Scan for the cell matching the given text and deliver its (X, Y) coordinate at center. 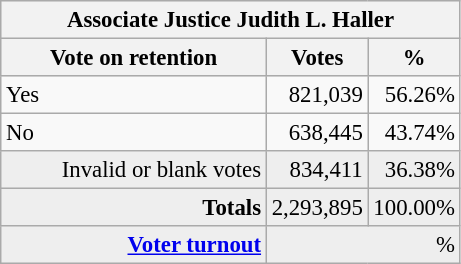
56.26% (414, 95)
821,039 (317, 95)
No (134, 133)
Totals (134, 208)
43.74% (414, 133)
Invalid or blank votes (134, 170)
Votes (317, 58)
2,293,895 (317, 208)
638,445 (317, 133)
Associate Justice Judith L. Haller (231, 20)
Vote on retention (134, 58)
36.38% (414, 170)
Yes (134, 95)
Voter turnout (134, 245)
834,411 (317, 170)
100.00% (414, 208)
